Find where the given text appears and provide that cell's center as [X, Y] coordinate. 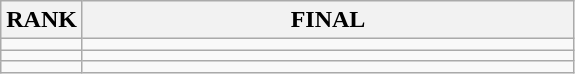
FINAL [328, 20]
RANK [42, 20]
